Locate the cell with the specified text and output its (X, Y) center coordinate. 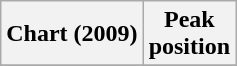
Chart (2009) (72, 34)
Peak position (189, 34)
